Pinpoint the cell where the given text exists, returning its (X, Y) midpoint coordinate. 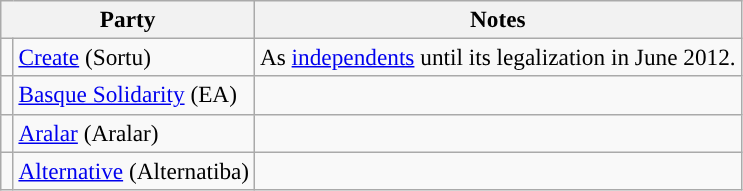
Notes (498, 19)
Create (Sortu) (134, 57)
As independents until its legalization in June 2012. (498, 57)
Aralar (Aralar) (134, 133)
Basque Solidarity (EA) (134, 95)
Alternative (Alternatiba) (134, 170)
Party (128, 19)
